Determine the (X, Y) coordinate at the center of the cell enclosing the given text.  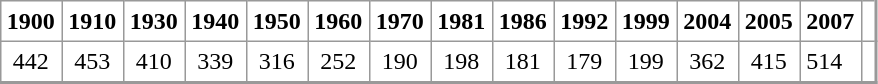
1970 (400, 21)
2005 (769, 21)
2004 (707, 21)
1986 (523, 21)
2007 (831, 21)
415 (769, 62)
1992 (585, 21)
1999 (646, 21)
316 (277, 62)
1960 (339, 21)
181 (523, 62)
179 (585, 62)
1981 (461, 21)
199 (646, 62)
1900 (31, 21)
1930 (154, 21)
198 (461, 62)
410 (154, 62)
514 (831, 62)
1940 (215, 21)
453 (93, 62)
362 (707, 62)
190 (400, 62)
339 (215, 62)
442 (31, 62)
1910 (93, 21)
252 (339, 62)
1950 (277, 21)
